Search for the cell housing the specified text and yield its (x, y) center coordinate. 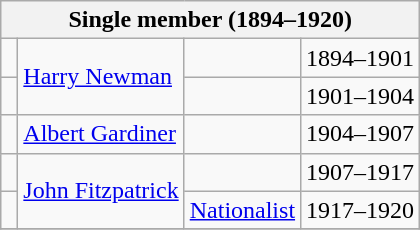
1904–1907 (360, 134)
1901–1904 (360, 96)
Single member (1894–1920) (210, 20)
Nationalist (242, 210)
1907–1917 (360, 172)
John Fitzpatrick (101, 191)
1917–1920 (360, 210)
1894–1901 (360, 58)
Albert Gardiner (101, 134)
Harry Newman (101, 77)
